Output the (X, Y) coordinate of the center of the cell containing the given text.  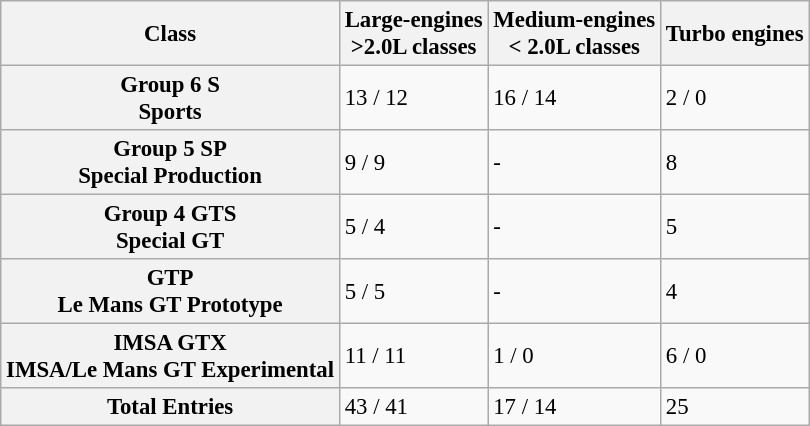
IMSA GTX IMSA/Le Mans GT Experimental (170, 356)
1 / 0 (574, 356)
GTP Le Mans GT Prototype (170, 292)
13 / 12 (414, 98)
17 / 14 (574, 407)
Turbo engines (735, 34)
5 / 5 (414, 292)
2 / 0 (735, 98)
11 / 11 (414, 356)
25 (735, 407)
Group 4 GTS Special GT (170, 228)
6 / 0 (735, 356)
Group 6 S Sports (170, 98)
5 (735, 228)
Medium-engines < 2.0L classes (574, 34)
Large-engines >2.0L classes (414, 34)
Class (170, 34)
16 / 14 (574, 98)
Total Entries (170, 407)
5 / 4 (414, 228)
Group 5 SP Special Production (170, 162)
43 / 41 (414, 407)
8 (735, 162)
4 (735, 292)
9 / 9 (414, 162)
